Detect which cell encompasses the target text, then output its (X, Y) center coordinate. 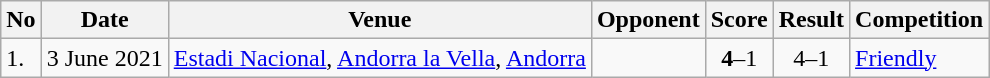
No (21, 20)
Estadi Nacional, Andorra la Vella, Andorra (380, 58)
3 June 2021 (104, 58)
Opponent (648, 20)
Result (811, 20)
1. (21, 58)
Competition (920, 20)
Date (104, 20)
Friendly (920, 58)
Score (739, 20)
Venue (380, 20)
